Scan for the cell matching the given text and deliver its (X, Y) coordinate at center. 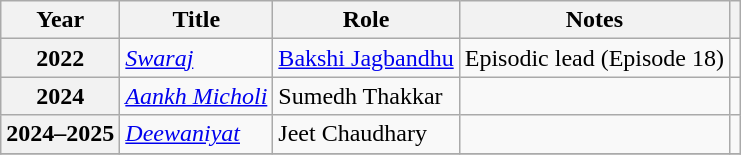
Deewaniyat (196, 134)
Role (366, 20)
Sumedh Thakkar (366, 96)
Bakshi Jagbandhu (366, 58)
Notes (594, 20)
Year (60, 20)
2024 (60, 96)
Aankh Micholi (196, 96)
Title (196, 20)
2022 (60, 58)
2024–2025 (60, 134)
Jeet Chaudhary (366, 134)
Episodic lead (Episode 18) (594, 58)
Swaraj (196, 58)
